For the text-containing cell, return its midpoint in (X, Y) coordinate format. 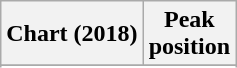
Peakposition (189, 34)
Chart (2018) (72, 34)
